Pinpoint the cell where the given text exists, returning its (x, y) midpoint coordinate. 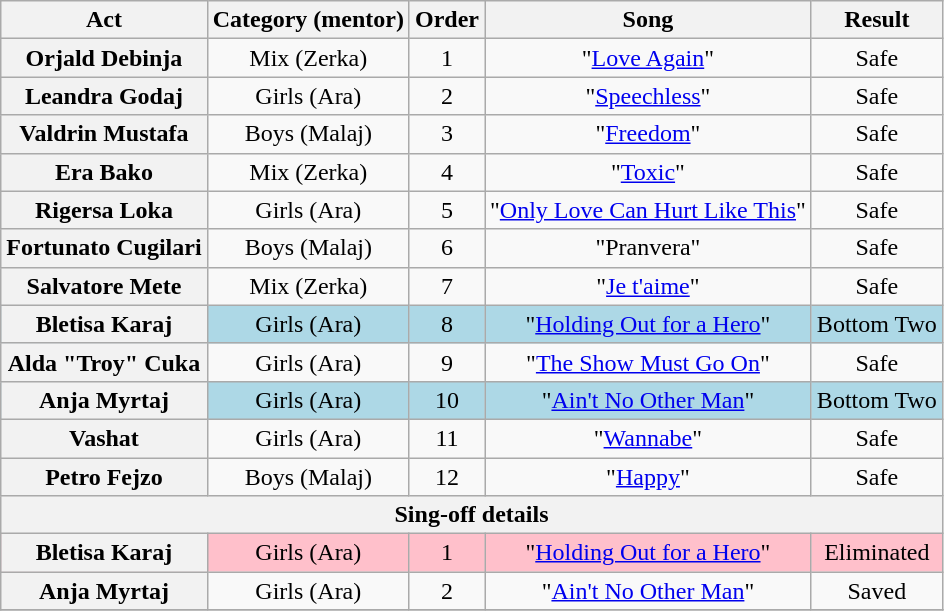
Petro Fejzo (104, 477)
Alda "Troy" Cuka (104, 362)
3 (446, 134)
Valdrin Mustafa (104, 134)
7 (446, 286)
"Freedom" (648, 134)
10 (446, 400)
"Happy" (648, 477)
12 (446, 477)
"Love Again" (648, 58)
Fortunato Cugilari (104, 248)
Act (104, 20)
"Je t'aime" (648, 286)
8 (446, 324)
5 (446, 210)
11 (446, 438)
Orjald Debinja (104, 58)
6 (446, 248)
"The Show Must Go On" (648, 362)
Rigersa Loka (104, 210)
Leandra Godaj (104, 96)
4 (446, 172)
Era Bako (104, 172)
"Toxic" (648, 172)
"Pranvera" (648, 248)
Sing-off details (472, 515)
Eliminated (876, 553)
Category (mentor) (308, 20)
"Wannabe" (648, 438)
Vashat (104, 438)
Salvatore Mete (104, 286)
"Speechless" (648, 96)
"Only Love Can Hurt Like This" (648, 210)
Saved (876, 591)
9 (446, 362)
Order (446, 20)
Result (876, 20)
Song (648, 20)
